Locate the cell with the specified text and output its (X, Y) center coordinate. 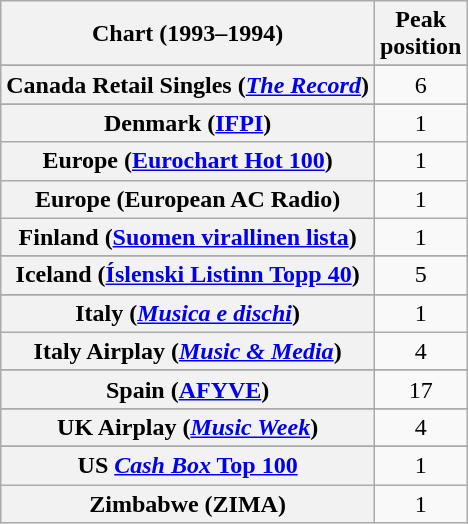
Europe (European AC Radio) (188, 199)
Denmark (IFPI) (188, 123)
Italy Airplay (Music & Media) (188, 351)
Iceland (Íslenski Listinn Topp 40) (188, 275)
Finland (Suomen virallinen lista) (188, 237)
Peakposition (420, 34)
5 (420, 275)
6 (420, 85)
17 (420, 389)
Chart (1993–1994) (188, 34)
Canada Retail Singles (The Record) (188, 85)
US Cash Box Top 100 (188, 465)
Zimbabwe (ZIMA) (188, 503)
Italy (Musica e dischi) (188, 313)
UK Airplay (Music Week) (188, 427)
Europe (Eurochart Hot 100) (188, 161)
Spain (AFYVE) (188, 389)
